Determine the [x, y] coordinate at the center of the cell enclosing the given text.  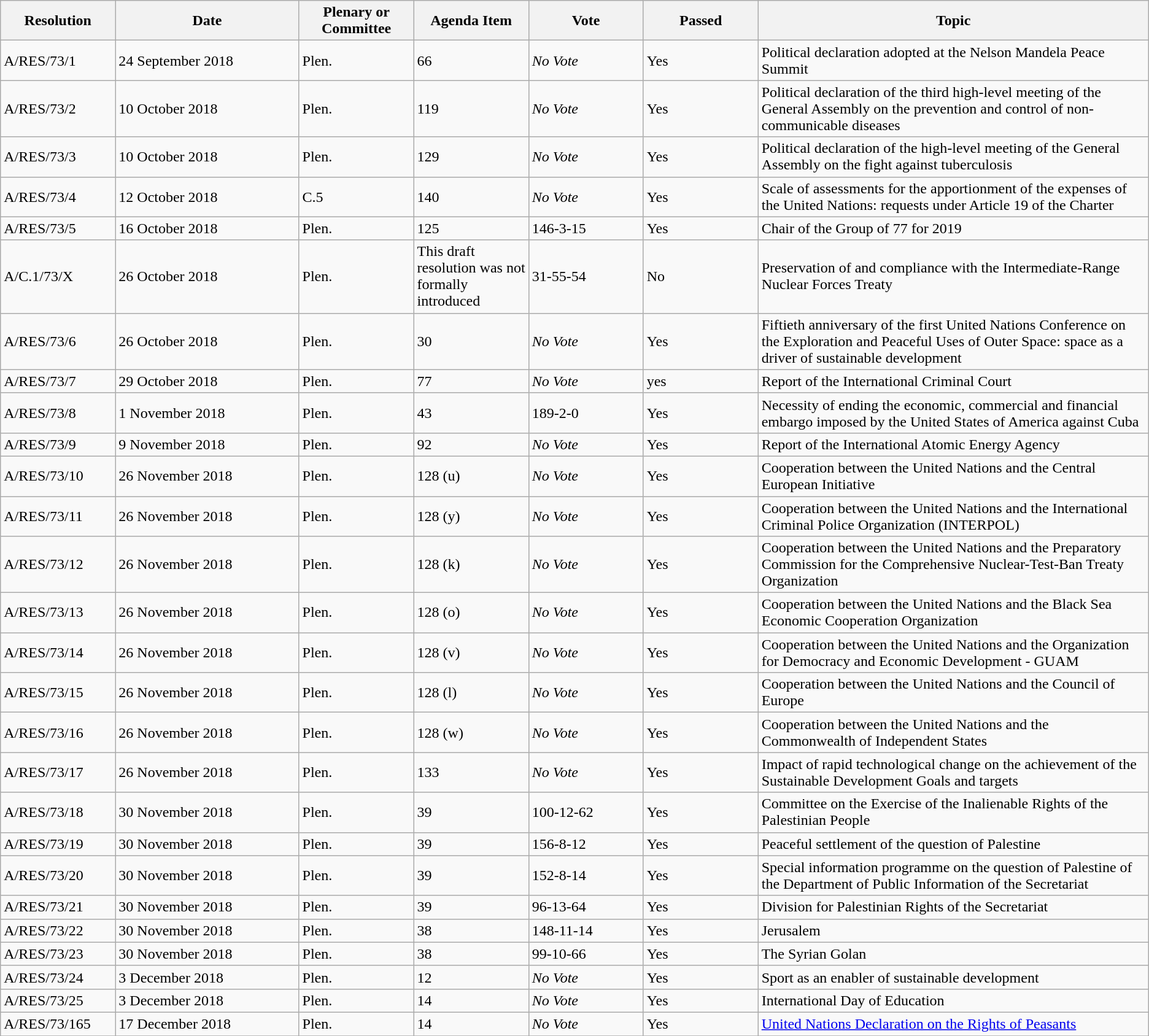
yes [701, 381]
A/RES/73/22 [58, 930]
A/RES/73/5 [58, 228]
Report of the International Criminal Court [953, 381]
A/RES/73/6 [58, 341]
Preservation of and compliance with the Intermediate-Range Nuclear Forces Treaty [953, 276]
12 [471, 977]
77 [471, 381]
Committee on the Exercise of the Inalienable Rights of the Palestinian People [953, 813]
24 September 2018 [207, 60]
A/RES/73/9 [58, 444]
Resolution [58, 21]
Special information programme on the question of Palestine of the Department of Public Information of the Secretariat [953, 875]
A/RES/73/2 [58, 109]
C.5 [356, 196]
119 [471, 109]
United Nations Declaration on the Rights of Peasants [953, 1024]
Report of the International Atomic Energy Agency [953, 444]
128 (o) [471, 613]
Cooperation between the United Nations and the International Criminal Police Organization (INTERPOL) [953, 516]
16 October 2018 [207, 228]
Political declaration of the high-level meeting of the General Assembly on the fight against tuberculosis [953, 157]
A/C.1/73/X [58, 276]
31-55-54 [586, 276]
17 December 2018 [207, 1024]
A/RES/73/20 [58, 875]
156-8-12 [586, 844]
Plenary or Committee [356, 21]
128 (u) [471, 476]
66 [471, 60]
Cooperation between the United Nations and the Preparatory Commission for the Comprehensive Nuclear-Test-Ban Treaty Organization [953, 565]
A/RES/73/8 [58, 412]
152-8-14 [586, 875]
125 [471, 228]
This draft resolution was not formally introduced [471, 276]
A/RES/73/11 [58, 516]
12 October 2018 [207, 196]
Cooperation between the United Nations and the Organization for Democracy and Economic Development - GUAM [953, 653]
The Syrian Golan [953, 954]
96-13-64 [586, 907]
A/RES/73/14 [58, 653]
A/RES/73/13 [58, 613]
Cooperation between the United Nations and the Black Sea Economic Cooperation Organization [953, 613]
Political declaration of the third high-level meeting of the General Assembly on the prevention and control of non-communicable diseases [953, 109]
Chair of the Group of 77 for 2019 [953, 228]
Impact of rapid technological change on the achievement of the Sustainable Development Goals and targets [953, 772]
146-3-15 [586, 228]
A/RES/73/17 [58, 772]
Vote [586, 21]
Peaceful settlement of the question of Palestine [953, 844]
A/RES/73/1 [58, 60]
128 (w) [471, 733]
133 [471, 772]
Jerusalem [953, 930]
Scale of assessments for the apportionment of the expenses of the United Nations: requests under Article 19 of the Charter [953, 196]
A/RES/73/19 [58, 844]
29 October 2018 [207, 381]
Necessity of ending the economic, commercial and financial embargo imposed by the United States of America against Cuba [953, 412]
99-10-66 [586, 954]
Sport as an enabler of sustainable development [953, 977]
A/RES/73/165 [58, 1024]
Cooperation between the United Nations and the Commonwealth of Independent States [953, 733]
Topic [953, 21]
128 (y) [471, 516]
A/RES/73/16 [58, 733]
A/RES/73/12 [58, 565]
189-2-0 [586, 412]
129 [471, 157]
Passed [701, 21]
Cooperation between the United Nations and the Council of Europe [953, 692]
International Day of Education [953, 1000]
43 [471, 412]
A/RES/73/23 [58, 954]
A/RES/73/7 [58, 381]
A/RES/73/15 [58, 692]
Agenda Item [471, 21]
A/RES/73/3 [58, 157]
9 November 2018 [207, 444]
A/RES/73/25 [58, 1000]
A/RES/73/4 [58, 196]
92 [471, 444]
128 (k) [471, 565]
128 (l) [471, 692]
1 November 2018 [207, 412]
A/RES/73/24 [58, 977]
30 [471, 341]
140 [471, 196]
148-11-14 [586, 930]
Cooperation between the United Nations and the Central European Initiative [953, 476]
No [701, 276]
128 (v) [471, 653]
100-12-62 [586, 813]
A/RES/73/21 [58, 907]
Division for Palestinian Rights of the Secretariat [953, 907]
A/RES/73/18 [58, 813]
Political declaration adopted at the Nelson Mandela Peace Summit [953, 60]
A/RES/73/10 [58, 476]
Date [207, 21]
